Capture the cell that displays the provided text and extract its [x, y] central coordinate. 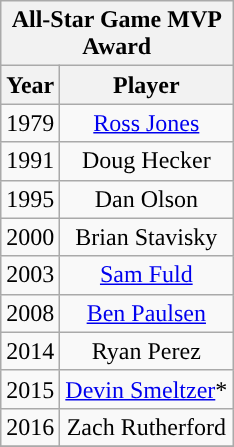
Player [146, 85]
2000 [30, 237]
Ryan Perez [146, 351]
1995 [30, 199]
2003 [30, 275]
1979 [30, 123]
Doug Hecker [146, 161]
2014 [30, 351]
Brian Stavisky [146, 237]
2015 [30, 389]
1991 [30, 161]
Year [30, 85]
All-Star Game MVP Award [117, 34]
Zach Rutherford [146, 427]
2016 [30, 427]
Sam Fuld [146, 275]
Devin Smeltzer* [146, 389]
Ben Paulsen [146, 313]
2008 [30, 313]
Dan Olson [146, 199]
Ross Jones [146, 123]
